Scan for the cell matching the given text and deliver its (x, y) coordinate at center. 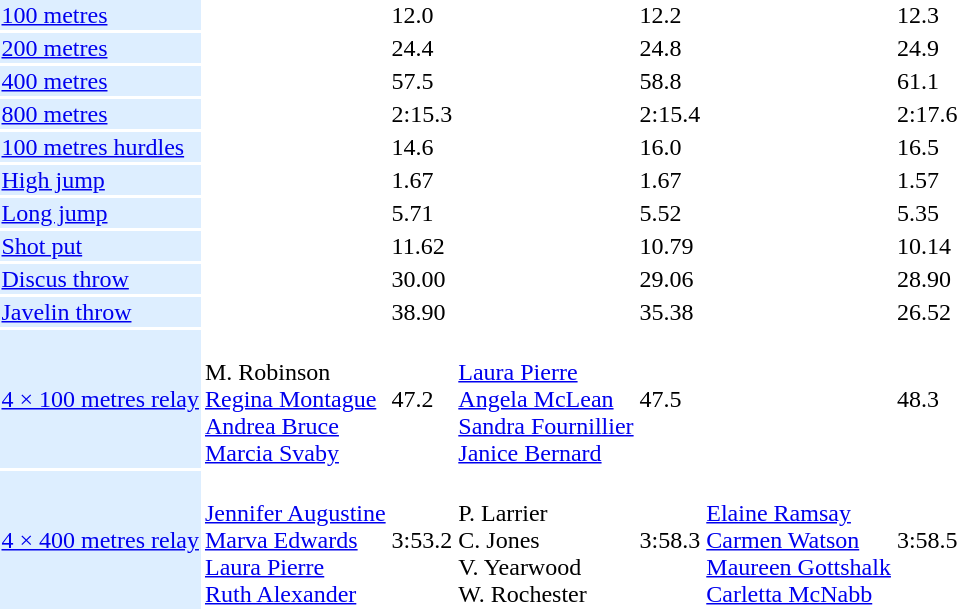
5.71 (422, 213)
Shot put (100, 246)
P. Larrier C. Jones V. Yearwood W. Rochester (546, 540)
29.06 (670, 279)
12.0 (422, 15)
3:58.3 (670, 540)
11.62 (422, 246)
Jennifer Augustine Marva Edwards Laura Pierre Ruth Alexander (295, 540)
4 × 400 metres relay (100, 540)
24.8 (670, 48)
57.5 (422, 81)
14.6 (422, 147)
16.0 (670, 147)
30.00 (422, 279)
Elaine Ramsay Carmen Watson Maureen Gottshalk Carletta McNabb (799, 540)
800 metres (100, 114)
400 metres (100, 81)
58.8 (670, 81)
M. Robinson Regina Montague Andrea Bruce Marcia Svaby (295, 399)
47.5 (670, 399)
High jump (100, 180)
10.79 (670, 246)
100 metres hurdles (100, 147)
3:53.2 (422, 540)
100 metres (100, 15)
Long jump (100, 213)
5.52 (670, 213)
47.2 (422, 399)
38.90 (422, 312)
35.38 (670, 312)
24.4 (422, 48)
Javelin throw (100, 312)
Laura Pierre Angela McLean Sandra Fournillier Janice Bernard (546, 399)
12.2 (670, 15)
2:15.3 (422, 114)
200 metres (100, 48)
4 × 100 metres relay (100, 399)
Discus throw (100, 279)
2:15.4 (670, 114)
